For the text-containing cell, return its midpoint in (x, y) coordinate format. 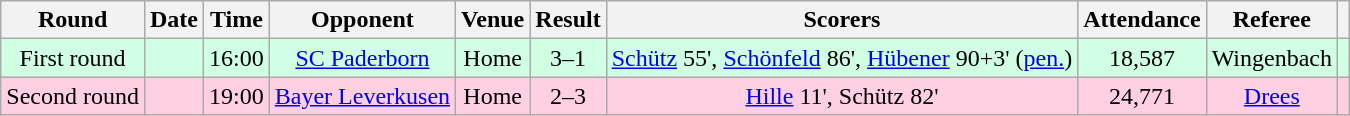
Round (73, 20)
First round (73, 58)
Wingenbach (1272, 58)
Result (568, 20)
24,771 (1142, 96)
Drees (1272, 96)
Second round (73, 96)
2–3 (568, 96)
3–1 (568, 58)
Schütz 55', Schönfeld 86', Hübener 90+3' (pen.) (842, 58)
Date (174, 20)
16:00 (237, 58)
Bayer Leverkusen (362, 96)
Time (237, 20)
Referee (1272, 20)
SC Paderborn (362, 58)
18,587 (1142, 58)
Venue (493, 20)
Scorers (842, 20)
Attendance (1142, 20)
Hille 11', Schütz 82' (842, 96)
Opponent (362, 20)
19:00 (237, 96)
